Output the (x, y) coordinate of the center of the cell containing the given text.  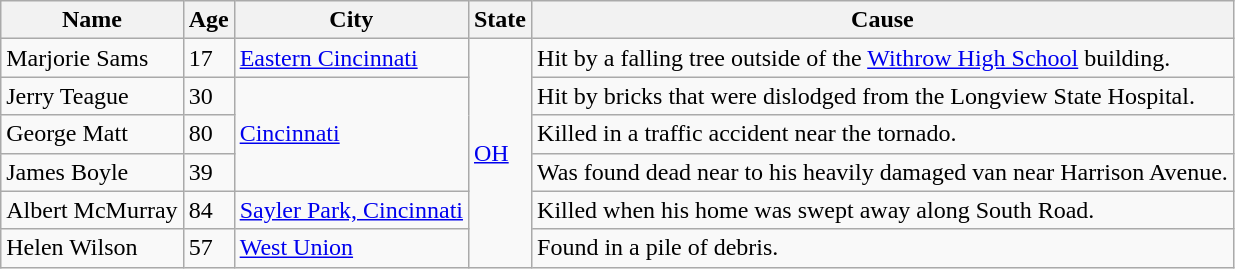
George Matt (92, 134)
State (500, 20)
30 (208, 96)
Cincinnati (351, 134)
Albert McMurray (92, 210)
39 (208, 172)
Name (92, 20)
Eastern Cincinnati (351, 58)
80 (208, 134)
Found in a pile of debris. (883, 248)
Killed when his home was swept away along South Road. (883, 210)
Hit by bricks that were dislodged from the Longview State Hospital. (883, 96)
84 (208, 210)
57 (208, 248)
Cause (883, 20)
Hit by a falling tree outside of the Withrow High School building. (883, 58)
Killed in a traffic accident near the tornado. (883, 134)
17 (208, 58)
OH (500, 153)
West Union (351, 248)
Helen Wilson (92, 248)
James Boyle (92, 172)
City (351, 20)
Was found dead near to his heavily damaged van near Harrison Avenue. (883, 172)
Age (208, 20)
Jerry Teague (92, 96)
Sayler Park, Cincinnati (351, 210)
Marjorie Sams (92, 58)
